Capture the cell that displays the provided text and extract its [X, Y] central coordinate. 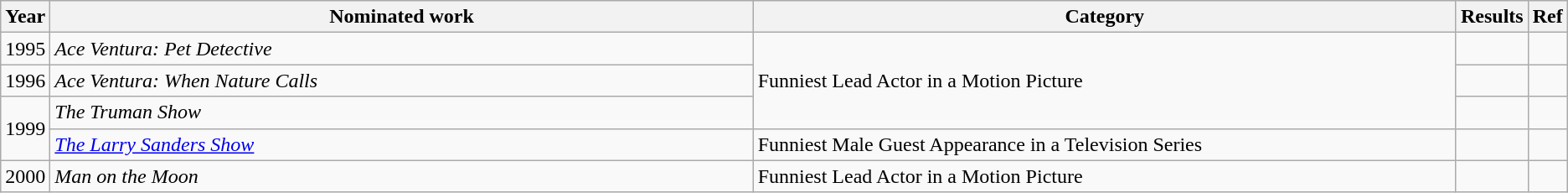
Category [1104, 17]
1996 [25, 81]
Man on the Moon [402, 176]
2000 [25, 176]
Ref [1548, 17]
Nominated work [402, 17]
Results [1492, 17]
Ace Ventura: Pet Detective [402, 49]
Ace Ventura: When Nature Calls [402, 81]
1999 [25, 128]
Year [25, 17]
Funniest Male Guest Appearance in a Television Series [1104, 144]
The Truman Show [402, 112]
The Larry Sanders Show [402, 144]
1995 [25, 49]
